Provide the (X, Y) coordinate of the cell's center where the given text is located.  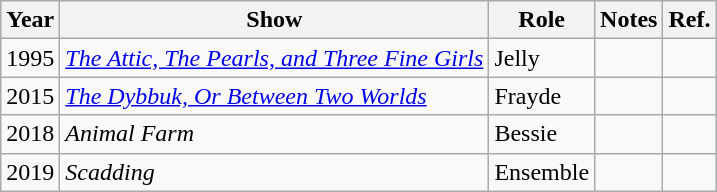
The Dybbuk, Or Between Two Worlds (274, 96)
2015 (30, 96)
Frayde (542, 96)
1995 (30, 58)
The Attic, The Pearls, and Three Fine Girls (274, 58)
Show (274, 20)
Ref. (690, 20)
Jelly (542, 58)
Animal Farm (274, 134)
Role (542, 20)
Year (30, 20)
Scadding (274, 172)
Notes (629, 20)
2018 (30, 134)
Bessie (542, 134)
Ensemble (542, 172)
2019 (30, 172)
